Detect which cell encompasses the target text, then output its [x, y] center coordinate. 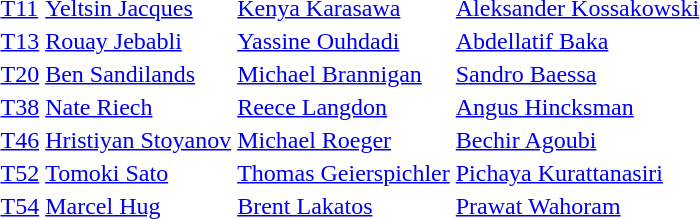
Sandro Baessa [577, 74]
Rouay Jebabli [138, 41]
Abdellatif Baka [577, 41]
Bechir Agoubi [577, 140]
Pichaya Kurattanasiri [577, 173]
Thomas Geierspichler [344, 173]
Michael Brannigan [344, 74]
Hristiyan Stoyanov [138, 140]
Reece Langdon [344, 107]
Tomoki Sato [138, 173]
Nate Riech [138, 107]
Angus Hincksman [577, 107]
Michael Roeger [344, 140]
Ben Sandilands [138, 74]
Yassine Ouhdadi [344, 41]
